Return the [X, Y] coordinate for the center point of the cell that contains the specified text.  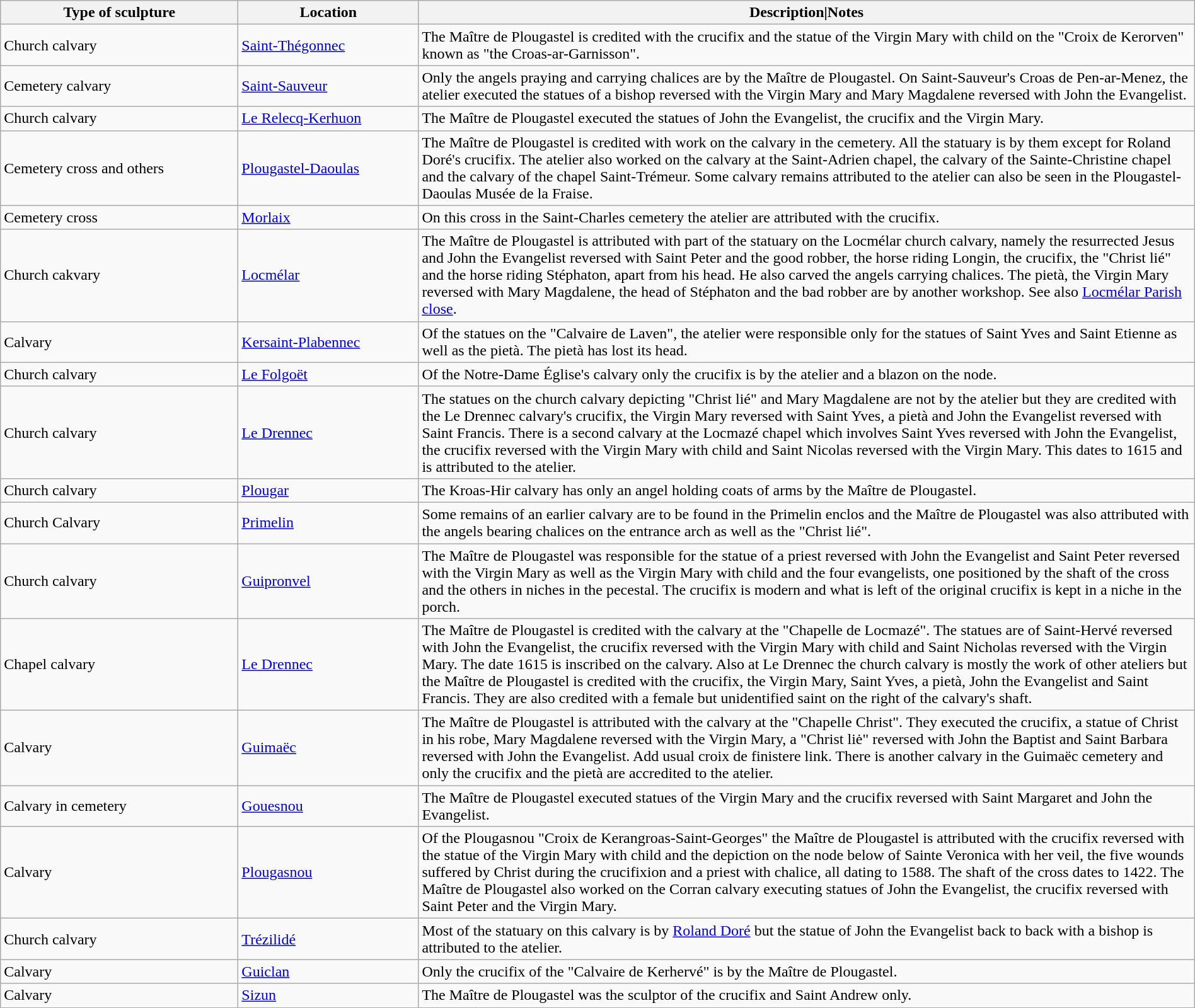
Guipronvel [328, 581]
The Maître de Plougastel executed the statues of John the Evangelist, the crucifix and the Virgin Mary. [807, 118]
Saint-Thégonnec [328, 45]
Church Calvary [120, 523]
Le Folgoët [328, 374]
Saint-Sauveur [328, 86]
Calvary in cemetery [120, 806]
Cemetery cross [120, 217]
Primelin [328, 523]
Sizun [328, 995]
Only the crucifix of the "Calvaire de Kerhervé" is by the Maître de Plougastel. [807, 971]
On this cross in the Saint-Charles cemetery the atelier are attributed with the crucifix. [807, 217]
Plougar [328, 490]
Location [328, 13]
Most of the statuary on this calvary is by Roland Doré but the statue of John the Evangelist back to back with a bishop is attributed to the atelier. [807, 939]
Kersaint-Plabennec [328, 341]
Plougastel-Daoulas [328, 168]
Guiclan [328, 971]
Guimaëc [328, 748]
Trézilidé [328, 939]
Gouesnou [328, 806]
Morlaix [328, 217]
Description|Notes [807, 13]
The Maître de Plougastel executed statues of the Virgin Mary and the crucifix reversed with Saint Margaret and John the Evangelist. [807, 806]
Chapel calvary [120, 665]
Of the Notre-Dame Église's calvary only the crucifix is by the atelier and a blazon on the node. [807, 374]
Type of sculpture [120, 13]
Church cakvary [120, 275]
The Kroas-Hir calvary has only an angel holding coats of arms by the Maître de Plougastel. [807, 490]
Plougasnou [328, 873]
Locmélar [328, 275]
Cemetery calvary [120, 86]
Le Relecq-Kerhuon [328, 118]
The Maître de Plougastel was the sculptor of the crucifix and Saint Andrew only. [807, 995]
Cemetery cross and others [120, 168]
